Return the (X, Y) coordinate for the center point of the cell that contains the specified text.  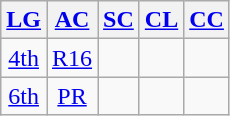
PR (72, 96)
LG (24, 20)
R16 (72, 58)
SC (119, 20)
AC (72, 20)
4th (24, 58)
6th (24, 96)
CL (161, 20)
CC (207, 20)
